Return (X, Y) of the center of cell containing provided text 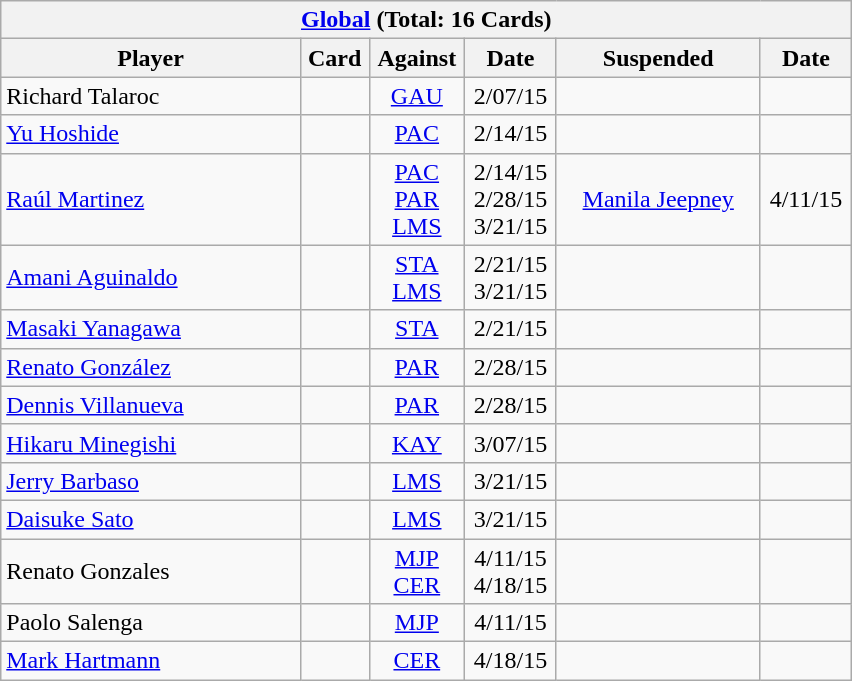
Manila Jeepney (658, 199)
3/07/15 (511, 443)
Hikaru Minegishi (151, 443)
Raúl Martinez (151, 199)
STALMS (417, 278)
Richard Talaroc (151, 96)
CER (417, 661)
2/07/15 (511, 96)
2/14/152/28/153/21/15 (511, 199)
2/21/15 (511, 329)
PACPARLMS (417, 199)
Player (151, 58)
Paolo Salenga (151, 623)
Global (Total: 16 Cards) (426, 20)
Against (417, 58)
Amani Aguinaldo (151, 278)
Masaki Yanagawa (151, 329)
2/21/153/21/15 (511, 278)
Jerry Barbaso (151, 481)
STA (417, 329)
Daisuke Sato (151, 519)
GAU (417, 96)
Dennis Villanueva (151, 405)
MJPCER (417, 570)
2/14/15 (511, 134)
Yu Hoshide (151, 134)
Renato González (151, 367)
PAC (417, 134)
Card (334, 58)
4/11/154/18/15 (511, 570)
Renato Gonzales (151, 570)
KAY (417, 443)
Mark Hartmann (151, 661)
Suspended (658, 58)
4/18/15 (511, 661)
MJP (417, 623)
